Identify which cell holds the provided text, then report its (x, y) central coordinate. 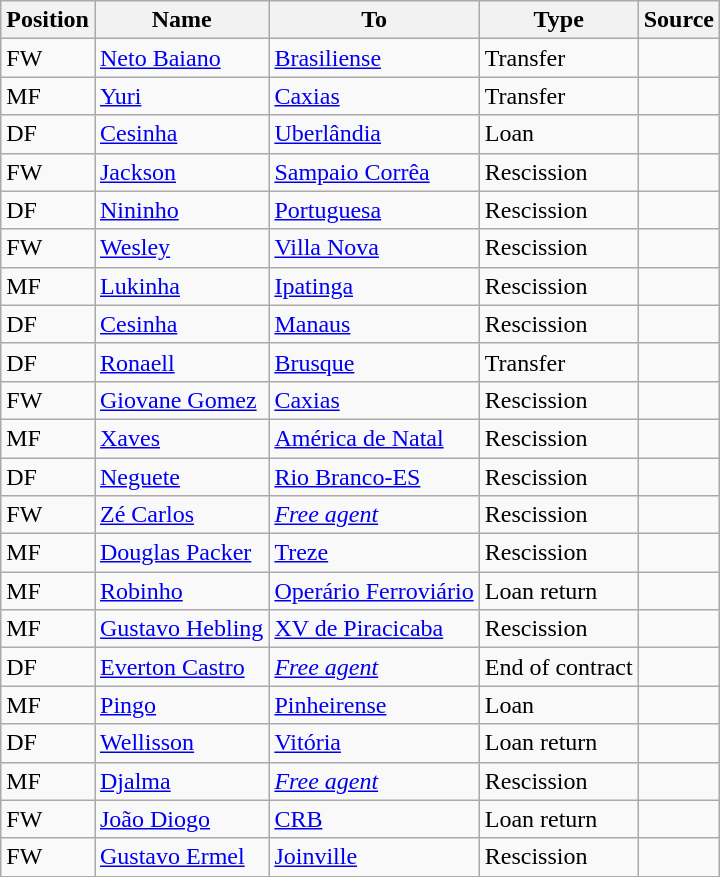
Uberlândia (374, 134)
Sampaio Corrêa (374, 172)
Position (48, 20)
Robinho (181, 591)
Treze (374, 553)
Portuguesa (374, 210)
Jackson (181, 172)
Douglas Packer (181, 553)
Yuri (181, 96)
Nininho (181, 210)
América de Natal (374, 438)
Operário Ferroviário (374, 591)
Djalma (181, 781)
Ronaell (181, 362)
Villa Nova (374, 248)
Manaus (374, 324)
Giovane Gomez (181, 400)
Gustavo Hebling (181, 629)
Type (558, 20)
Name (181, 20)
Neguete (181, 477)
End of contract (558, 667)
Ipatinga (374, 286)
Brasiliense (374, 58)
Wellisson (181, 743)
Xaves (181, 438)
Pingo (181, 705)
Vitória (374, 743)
Lukinha (181, 286)
Rio Branco-ES (374, 477)
Neto Baiano (181, 58)
CRB (374, 819)
Gustavo Ermel (181, 857)
João Diogo (181, 819)
Wesley (181, 248)
Joinville (374, 857)
Brusque (374, 362)
Zé Carlos (181, 515)
Pinheirense (374, 705)
Source (678, 20)
XV de Piracicaba (374, 629)
To (374, 20)
Everton Castro (181, 667)
